Return the (X, Y) coordinate for the center point of the cell that contains the specified text.  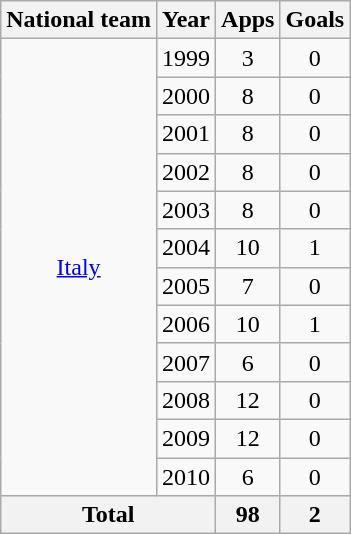
Total (108, 515)
Apps (248, 20)
2000 (186, 96)
2004 (186, 248)
2003 (186, 210)
2005 (186, 286)
Year (186, 20)
2002 (186, 172)
Goals (315, 20)
2 (315, 515)
2009 (186, 438)
7 (248, 286)
2001 (186, 134)
1999 (186, 58)
2006 (186, 324)
2007 (186, 362)
2008 (186, 400)
National team (79, 20)
Italy (79, 268)
98 (248, 515)
2010 (186, 477)
3 (248, 58)
